Pinpoint the cell where the given text exists, returning its (X, Y) midpoint coordinate. 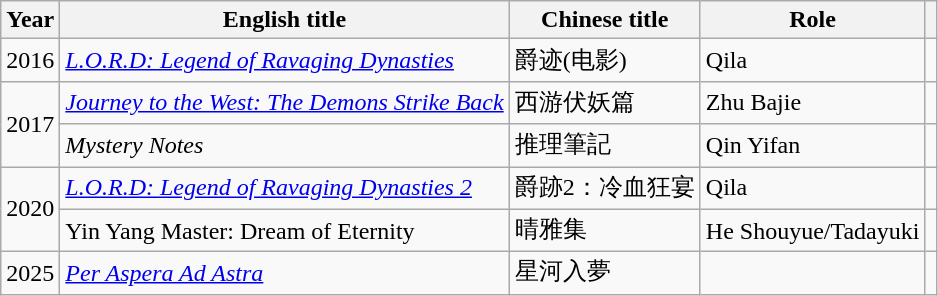
Qin Yifan (812, 146)
Chinese title (604, 20)
Journey to the West: The Demons Strike Back (284, 102)
L.O.R.D: Legend of Ravaging Dynasties 2 (284, 188)
晴雅集 (604, 230)
2017 (30, 124)
2025 (30, 274)
爵迹(电影) (604, 60)
Zhu Bajie (812, 102)
Yin Yang Master: Dream of Eternity (284, 230)
English title (284, 20)
Role (812, 20)
爵跡2：冷血狂宴 (604, 188)
Year (30, 20)
L.O.R.D: Legend of Ravaging Dynasties (284, 60)
He Shouyue/Tadayuki (812, 230)
2020 (30, 208)
2016 (30, 60)
星河入夢 (604, 274)
推理筆記 (604, 146)
Mystery Notes (284, 146)
西游伏妖篇 (604, 102)
Per Aspera Ad Astra (284, 274)
